For the text-containing cell, return its midpoint in (x, y) coordinate format. 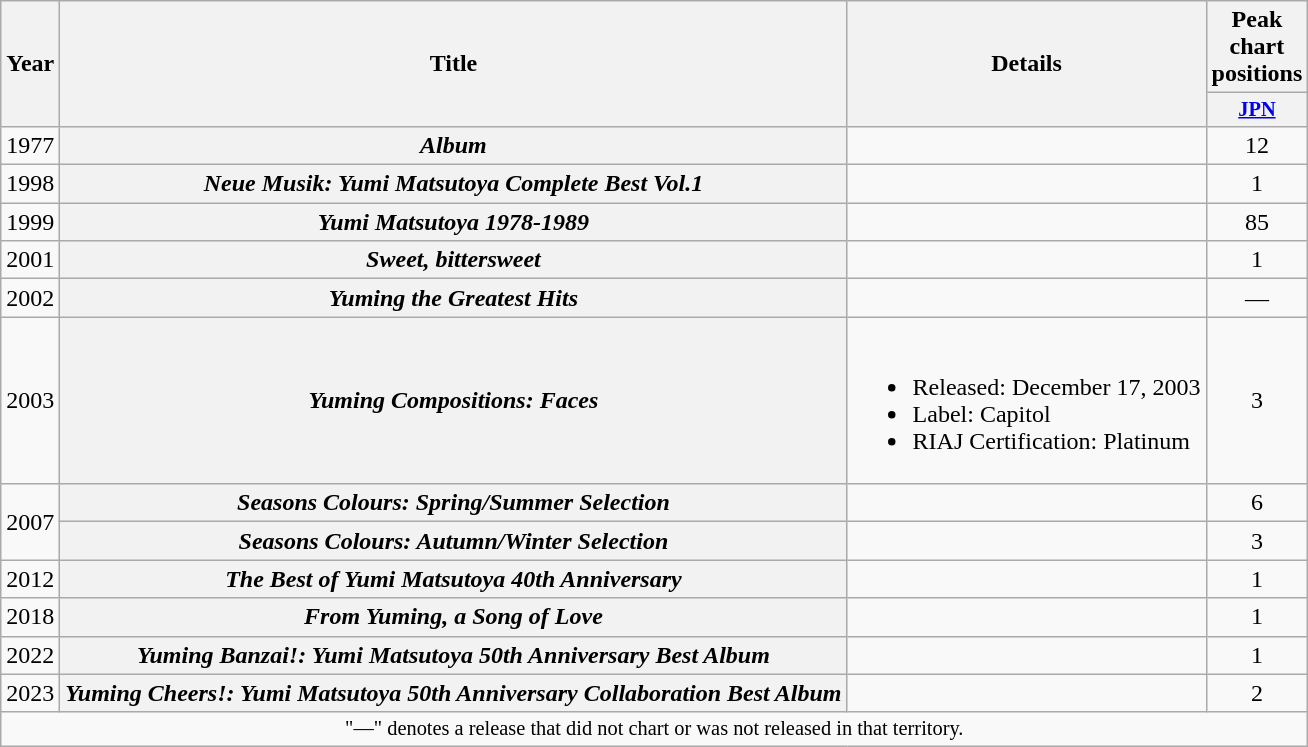
Yuming Banzai!: Yumi Matsutoya 50th Anniversary Best Album (454, 655)
12 (1257, 145)
Yumi Matsutoya 1978-1989 (454, 222)
2002 (30, 298)
JPN (1257, 110)
Released: December 17, 2003Label: CapitolRIAJ Certification: Platinum (1026, 400)
1999 (30, 222)
"—" denotes a release that did not chart or was not released in that territory. (654, 729)
Seasons Colours: Spring/Summer Selection (454, 503)
Yuming Compositions: Faces (454, 400)
The Best of Yumi Matsutoya 40th Anniversary (454, 579)
Seasons Colours: Autumn/Winter Selection (454, 541)
2012 (30, 579)
2007 (30, 522)
2001 (30, 260)
2018 (30, 617)
Year (30, 64)
2 (1257, 693)
Yuming the Greatest Hits (454, 298)
2003 (30, 400)
2023 (30, 693)
2022 (30, 655)
— (1257, 298)
Peak chart positions (1257, 47)
Album (454, 145)
1977 (30, 145)
1998 (30, 184)
Sweet, bittersweet (454, 260)
From Yuming, a Song of Love (454, 617)
Yuming Cheers!: Yumi Matsutoya 50th Anniversary Collaboration Best Album (454, 693)
Title (454, 64)
6 (1257, 503)
Neue Musik: Yumi Matsutoya Complete Best Vol.1 (454, 184)
85 (1257, 222)
Details (1026, 64)
